Search for the cell housing the specified text and yield its [x, y] center coordinate. 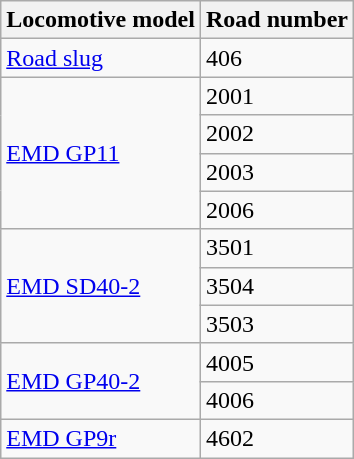
4006 [276, 400]
EMD GP9r [101, 438]
2003 [276, 172]
3504 [276, 286]
EMD GP40-2 [101, 381]
EMD SD40-2 [101, 286]
Locomotive model [101, 20]
EMD GP11 [101, 153]
2006 [276, 210]
406 [276, 58]
2002 [276, 134]
2001 [276, 96]
4602 [276, 438]
Road slug [101, 58]
4005 [276, 362]
Road number [276, 20]
3501 [276, 248]
3503 [276, 324]
